Output the (X, Y) coordinate of the center of the cell containing the given text.  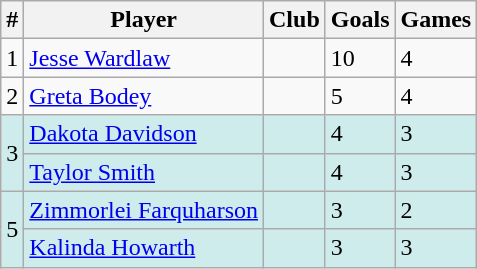
Dakota Davidson (144, 134)
Jesse Wardlaw (144, 58)
Kalinda Howarth (144, 248)
Player (144, 20)
Greta Bodey (144, 96)
Goals (360, 20)
10 (360, 58)
Zimmorlei Farquharson (144, 210)
Games (436, 20)
1 (12, 58)
# (12, 20)
Club (295, 20)
Taylor Smith (144, 172)
